For the text-containing cell, return its midpoint in (X, Y) coordinate format. 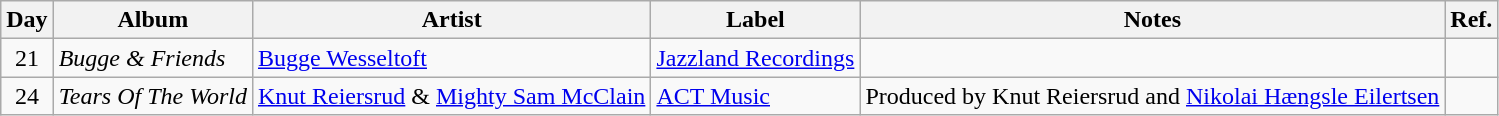
Jazzland Recordings (756, 58)
ACT Music (756, 96)
Tears Of The World (152, 96)
Artist (451, 20)
Label (756, 20)
Bugge & Friends (152, 58)
Day (27, 20)
Knut Reiersrud & Mighty Sam McClain (451, 96)
Produced by Knut Reiersrud and Nikolai Hængsle Eilertsen (1152, 96)
Ref. (1472, 20)
Bugge Wesseltoft (451, 58)
24 (27, 96)
Album (152, 20)
21 (27, 58)
Notes (1152, 20)
